Return [X, Y] of the center of cell containing provided text 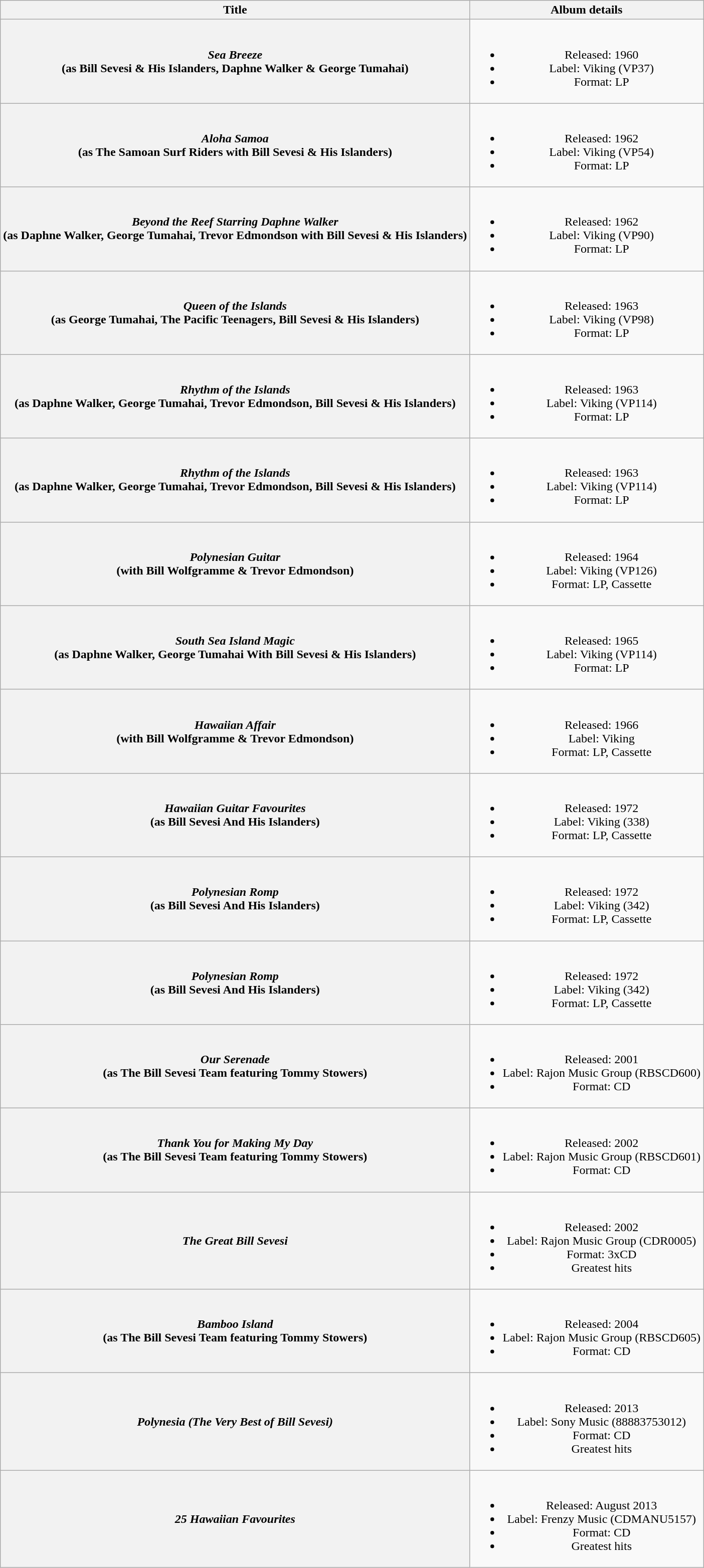
Released: 2002Label: Rajon Music Group (CDR0005)Format: 3xCDGreatest hits [587, 1241]
Released: 1960Label: Viking (VP37)Format: LP [587, 61]
Released: 1972Label: Viking (338)Format: LP, Cassette [587, 815]
Polynesian Guitar (with Bill Wolfgramme & Trevor Edmondson) [235, 563]
The Great Bill Sevesi [235, 1241]
Beyond the Reef Starring Daphne Walker (as Daphne Walker, George Tumahai, Trevor Edmondson with Bill Sevesi & His Islanders) [235, 229]
Queen of the Islands (as George Tumahai, The Pacific Teenagers, Bill Sevesi & His Islanders) [235, 313]
Released: 1963Label: Viking (VP98)Format: LP [587, 313]
Polynesia (The Very Best of Bill Sevesi) [235, 1422]
Sea Breeze (as Bill Sevesi & His Islanders, Daphne Walker & George Tumahai) [235, 61]
Released: 2004Label: Rajon Music Group (RBSCD605)Format: CD [587, 1331]
Released: 1962Label: Viking (VP90)Format: LP [587, 229]
Released: 1962Label: Viking (VP54)Format: LP [587, 145]
Thank You for Making My Day (as The Bill Sevesi Team featuring Tommy Stowers) [235, 1150]
Released: 2001Label: Rajon Music Group (RBSCD600)Format: CD [587, 1067]
Released: 1965Label: Viking (VP114)Format: LP [587, 648]
Released: 2013Label: Sony Music (88883753012)Format: CDGreatest hits [587, 1422]
Released: 2002Label: Rajon Music Group (RBSCD601)Format: CD [587, 1150]
Hawaiian Affair (with Bill Wolfgramme & Trevor Edmondson) [235, 731]
Released: August 2013Label: Frenzy Music (CDMANU5157)Format: CDGreatest hits [587, 1519]
Title [235, 10]
Released: 1964Label: Viking (VP126)Format: LP, Cassette [587, 563]
Album details [587, 10]
Bamboo Island (as The Bill Sevesi Team featuring Tommy Stowers) [235, 1331]
Released: 1966Label: VikingFormat: LP, Cassette [587, 731]
South Sea Island Magic (as Daphne Walker, George Tumahai With Bill Sevesi & His Islanders) [235, 648]
Hawaiian Guitar Favourites (as Bill Sevesi And His Islanders) [235, 815]
25 Hawaiian Favourites [235, 1519]
Aloha Samoa (as The Samoan Surf Riders with Bill Sevesi & His Islanders) [235, 145]
Our Serenade (as The Bill Sevesi Team featuring Tommy Stowers) [235, 1067]
